Extract the (x, y) coordinate from the center of the cell holding the provided text.  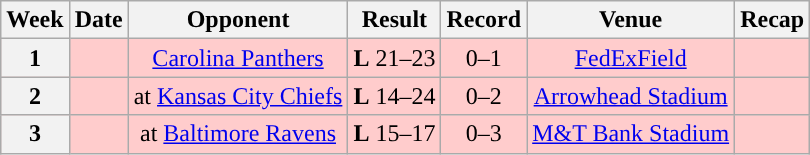
Week (35, 20)
L 14–24 (394, 96)
Arrowhead Stadium (631, 96)
M&T Bank Stadium (631, 134)
0–2 (484, 96)
Recap (772, 20)
at Baltimore Ravens (238, 134)
1 (35, 58)
Result (394, 20)
Opponent (238, 20)
at Kansas City Chiefs (238, 96)
2 (35, 96)
0–1 (484, 58)
FedExField (631, 58)
Carolina Panthers (238, 58)
Venue (631, 20)
0–3 (484, 134)
Date (98, 20)
Record (484, 20)
L 21–23 (394, 58)
3 (35, 134)
L 15–17 (394, 134)
